Output the [x, y] coordinate of the center of the cell containing the given text.  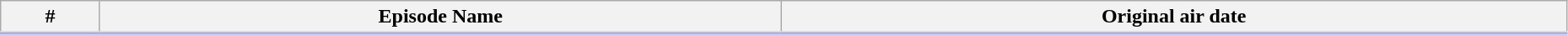
# [51, 17]
Episode Name [440, 17]
Original air date [1174, 17]
